Locate the cell with the specified text and output its [X, Y] center coordinate. 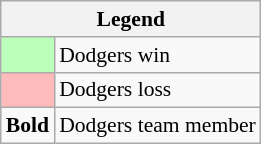
Dodgers loss [158, 90]
Dodgers team member [158, 126]
Legend [131, 19]
Dodgers win [158, 55]
Bold [28, 126]
